For the text-containing cell, return its midpoint in [x, y] coordinate format. 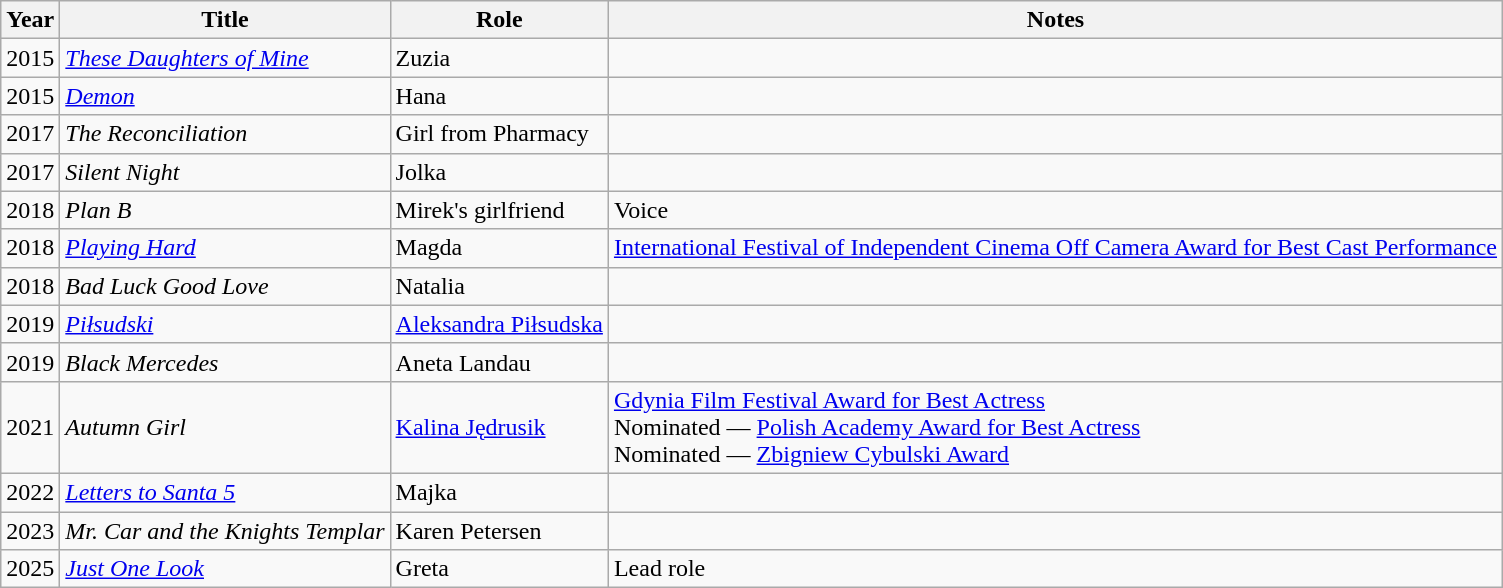
2025 [30, 569]
2021 [30, 427]
2023 [30, 531]
Title [225, 20]
Bad Luck Good Love [225, 286]
International Festival of Independent Cinema Off Camera Award for Best Cast Performance [1055, 248]
Zuzia [499, 58]
Just One Look [225, 569]
Piłsudski [225, 324]
Gdynia Film Festival Award for Best ActressNominated — Polish Academy Award for Best ActressNominated — Zbigniew Cybulski Award [1055, 427]
Demon [225, 96]
These Daughters of Mine [225, 58]
Aneta Landau [499, 362]
Kalina Jędrusik [499, 427]
Black Mercedes [225, 362]
Aleksandra Piłsudska [499, 324]
Magda [499, 248]
Role [499, 20]
Silent Night [225, 172]
Karen Petersen [499, 531]
Autumn Girl [225, 427]
Jolka [499, 172]
The Reconciliation [225, 134]
Mirek's girlfriend [499, 210]
Greta [499, 569]
Plan B [225, 210]
Notes [1055, 20]
Voice [1055, 210]
Letters to Santa 5 [225, 492]
2022 [30, 492]
Hana [499, 96]
Natalia [499, 286]
Playing Hard [225, 248]
Lead role [1055, 569]
Mr. Car and the Knights Templar [225, 531]
Girl from Pharmacy [499, 134]
Year [30, 20]
Majka [499, 492]
